Locate the cell with the specified text and output its (X, Y) center coordinate. 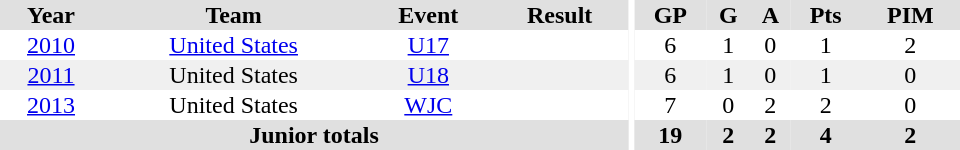
U18 (428, 75)
Pts (826, 15)
Junior totals (314, 135)
WJC (428, 105)
U17 (428, 45)
4 (826, 135)
2013 (51, 105)
A (770, 15)
2010 (51, 45)
Team (234, 15)
2011 (51, 75)
Result (560, 15)
GP (670, 15)
Year (51, 15)
G (728, 15)
7 (670, 105)
19 (670, 135)
PIM (910, 15)
Event (428, 15)
